Provide the (X, Y) coordinate of the cell's center where the given text is located.  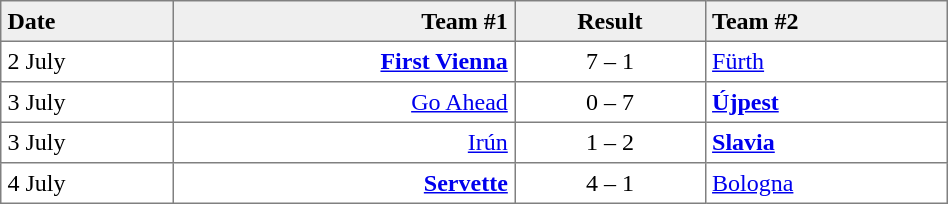
1 – 2 (610, 142)
Bologna (826, 183)
2 July (88, 61)
Date (88, 21)
Újpest (826, 102)
Irún (344, 142)
Team #1 (344, 21)
Result (610, 21)
4 – 1 (610, 183)
First Vienna (344, 61)
Team #2 (826, 21)
Slavia (826, 142)
4 July (88, 183)
Go Ahead (344, 102)
Servette (344, 183)
0 – 7 (610, 102)
Fürth (826, 61)
7 – 1 (610, 61)
